Output the (x, y) coordinate of the center of the cell containing the given text.  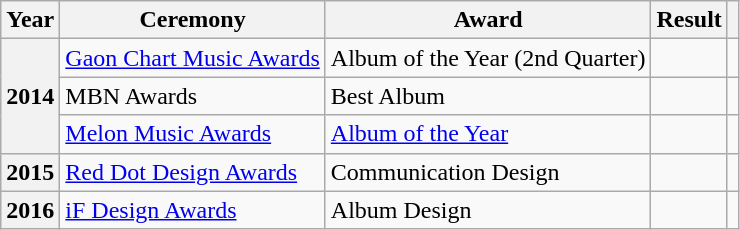
Best Album (488, 96)
2016 (30, 210)
Gaon Chart Music Awards (193, 58)
2014 (30, 96)
MBN Awards (193, 96)
Result (689, 20)
Red Dot Design Awards (193, 172)
Album of the Year (2nd Quarter) (488, 58)
Communication Design (488, 172)
Album Design (488, 210)
Melon Music Awards (193, 134)
Award (488, 20)
Year (30, 20)
Ceremony (193, 20)
2015 (30, 172)
Album of the Year (488, 134)
iF Design Awards (193, 210)
